From the cell containing the given text, extract its center point as [X, Y] coordinate. 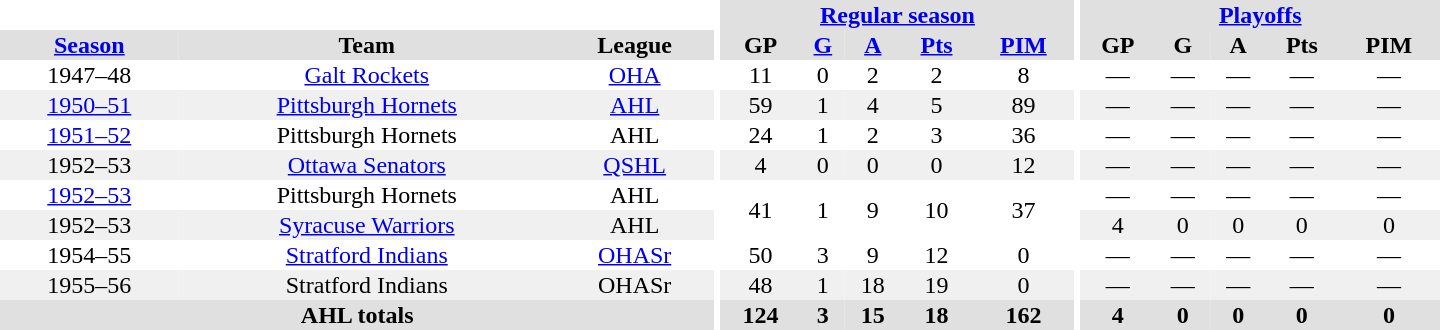
Galt Rockets [367, 75]
Syracuse Warriors [367, 225]
15 [872, 315]
24 [761, 135]
1947–48 [90, 75]
11 [761, 75]
5 [937, 105]
89 [1023, 105]
37 [1023, 210]
36 [1023, 135]
1955–56 [90, 285]
Playoffs [1260, 15]
1951–52 [90, 135]
8 [1023, 75]
124 [761, 315]
OHA [634, 75]
Team [367, 45]
41 [761, 210]
19 [937, 285]
162 [1023, 315]
48 [761, 285]
QSHL [634, 165]
50 [761, 255]
Season [90, 45]
1954–55 [90, 255]
AHL totals [357, 315]
Ottawa Senators [367, 165]
1950–51 [90, 105]
59 [761, 105]
Regular season [898, 15]
League [634, 45]
10 [937, 210]
